Identify which cell holds the provided text, then report its [x, y] central coordinate. 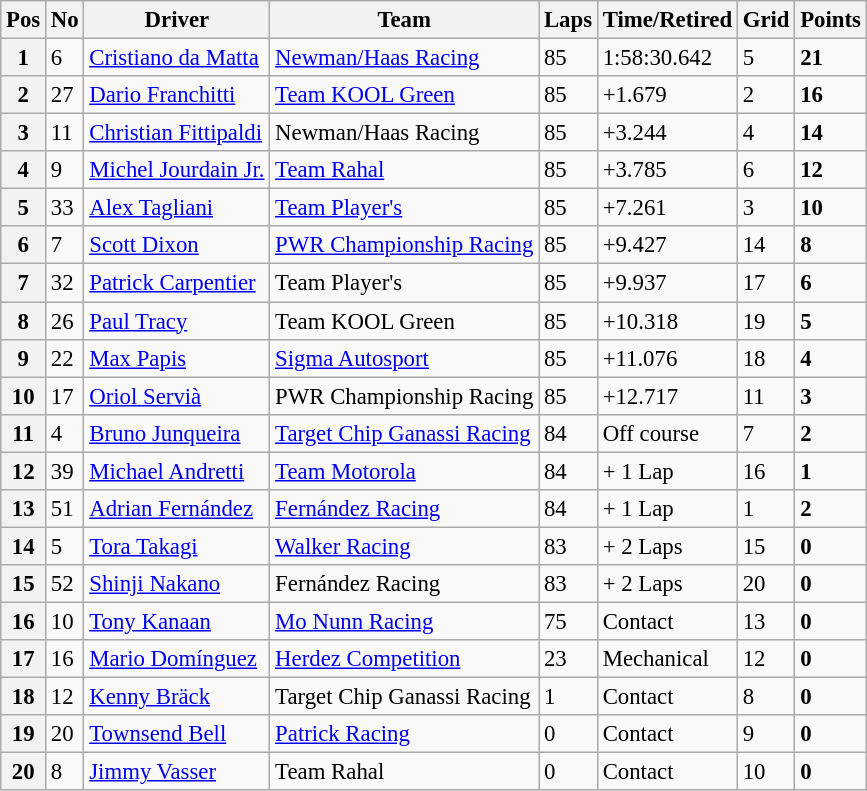
Michel Jourdain Jr. [177, 170]
Oriol Servià [177, 396]
Team Motorola [404, 471]
Grid [766, 20]
32 [65, 283]
Mo Nunn Racing [404, 621]
Tony Kanaan [177, 621]
75 [568, 621]
27 [65, 95]
+11.076 [667, 358]
Herdez Competition [404, 659]
Patrick Racing [404, 734]
Adrian Fernández [177, 509]
Pos [24, 20]
26 [65, 321]
52 [65, 584]
Laps [568, 20]
21 [830, 58]
Jimmy Vasser [177, 772]
+10.318 [667, 321]
51 [65, 509]
+1.679 [667, 95]
+9.937 [667, 283]
23 [568, 659]
Cristiano da Matta [177, 58]
Dario Franchitti [177, 95]
Team [404, 20]
Driver [177, 20]
No [65, 20]
+3.244 [667, 133]
Michael Andretti [177, 471]
Walker Racing [404, 546]
Mario Domínguez [177, 659]
Sigma Autosport [404, 358]
Patrick Carpentier [177, 283]
Paul Tracy [177, 321]
Townsend Bell [177, 734]
+12.717 [667, 396]
39 [65, 471]
Alex Tagliani [177, 208]
Tora Takagi [177, 546]
Scott Dixon [177, 245]
33 [65, 208]
+7.261 [667, 208]
Shinji Nakano [177, 584]
Mechanical [667, 659]
+3.785 [667, 170]
22 [65, 358]
Off course [667, 433]
1:58:30.642 [667, 58]
Christian Fittipaldi [177, 133]
+9.427 [667, 245]
Time/Retired [667, 20]
Points [830, 20]
Bruno Junqueira [177, 433]
Max Papis [177, 358]
Kenny Bräck [177, 697]
